Provide the (X, Y) coordinate of the cell's center where the given text is located.  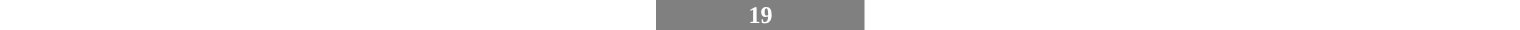
44 (269, 15)
6 (1082, 15)
19 (761, 15)
7 (938, 15)
4 (1226, 15)
3 (1370, 15)
23 (526, 15)
